Capture the cell that displays the provided text and extract its [X, Y] central coordinate. 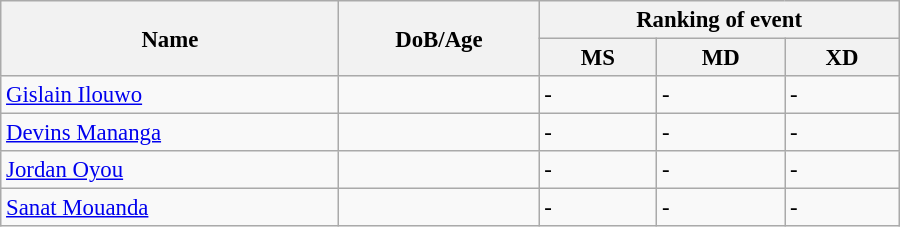
XD [842, 58]
DoB/Age [439, 38]
Ranking of event [719, 20]
Sanat Mouanda [170, 208]
Jordan Oyou [170, 170]
Name [170, 38]
MS [598, 58]
Gislain Ilouwo [170, 95]
Devins Mananga [170, 133]
MD [721, 58]
